Detect which cell encompasses the target text, then output its [x, y] center coordinate. 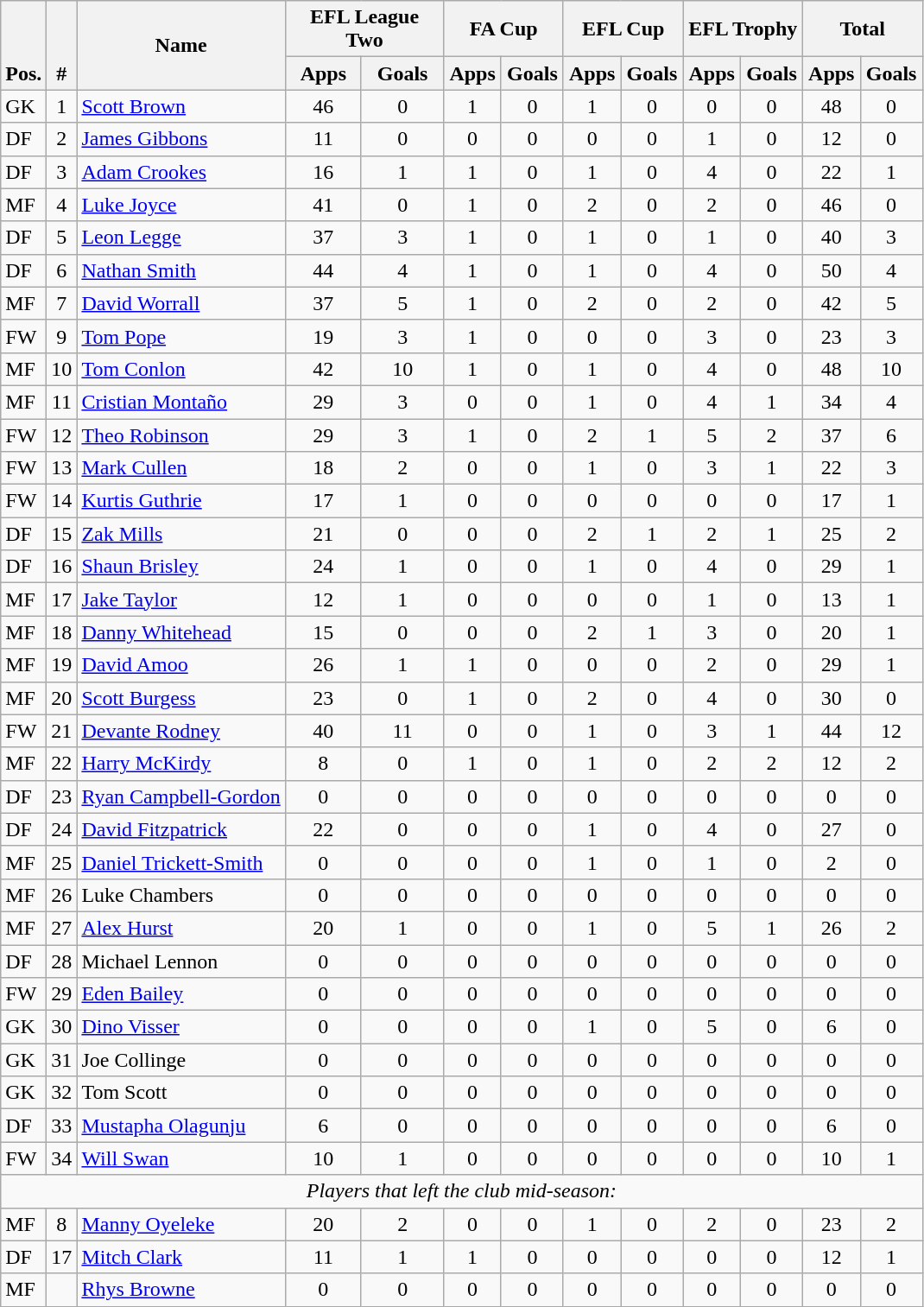
41 [323, 205]
31 [62, 1060]
EFL Cup [623, 29]
32 [62, 1093]
Alex Hurst [181, 928]
David Worrall [181, 303]
Pos. [24, 45]
Adam Crookes [181, 172]
James Gibbons [181, 139]
14 [62, 501]
EFL League Two [364, 29]
Rhys Browne [181, 1290]
Harry McKirdy [181, 764]
# [62, 45]
Cristian Montaño [181, 402]
Kurtis Guthrie [181, 501]
50 [832, 270]
7 [62, 303]
Mark Cullen [181, 468]
Scott Burgess [181, 698]
Michael Lennon [181, 961]
Zak Mills [181, 534]
Mitch Clark [181, 1257]
Shaun Brisley [181, 567]
Theo Robinson [181, 435]
Will Swan [181, 1158]
Daniel Trickett-Smith [181, 862]
Total [864, 29]
Devante Rodney [181, 731]
33 [62, 1126]
Tom Scott [181, 1093]
Luke Joyce [181, 205]
9 [62, 336]
Tom Pope [181, 336]
Name [181, 45]
EFL Trophy [743, 29]
28 [62, 961]
Tom Conlon [181, 369]
Ryan Campbell-Gordon [181, 796]
Scott Brown [181, 106]
Mustapha Olagunju [181, 1126]
FA Cup [504, 29]
Manny Oyeleke [181, 1224]
Jake Taylor [181, 600]
Leon Legge [181, 238]
Danny Whitehead [181, 632]
Dino Visser [181, 1027]
Luke Chambers [181, 895]
Joe Collinge [181, 1060]
Eden Bailey [181, 994]
David Amoo [181, 665]
David Fitzpatrick [181, 829]
Players that left the club mid-season: [461, 1191]
Nathan Smith [181, 270]
